For the text-containing cell, return its midpoint in (x, y) coordinate format. 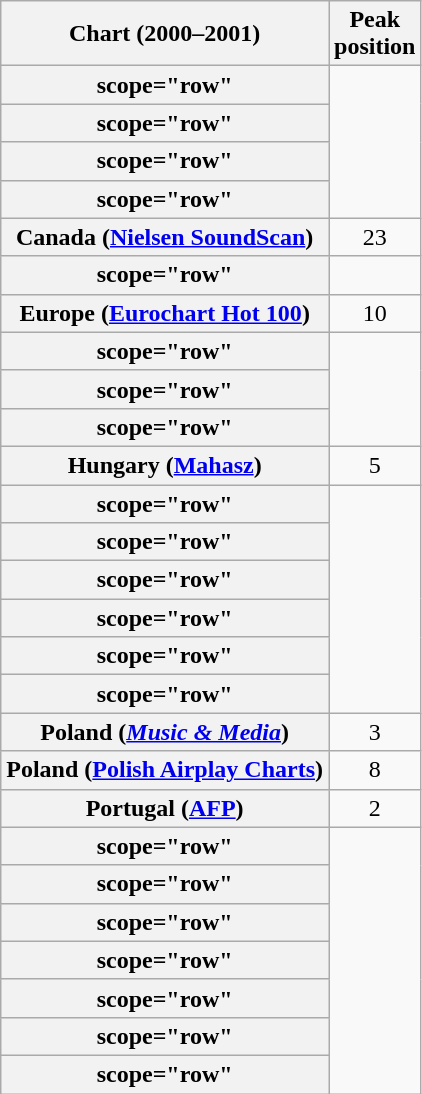
3 (375, 732)
5 (375, 465)
10 (375, 313)
Peakposition (375, 34)
Canada (Nielsen SoundScan) (165, 237)
Poland (Polish Airplay Charts) (165, 770)
Europe (Eurochart Hot 100) (165, 313)
Hungary (Mahasz) (165, 465)
Chart (2000–2001) (165, 34)
Portugal (AFP) (165, 808)
Poland (Music & Media) (165, 732)
23 (375, 237)
8 (375, 770)
2 (375, 808)
